Pinpoint the cell where the given text exists, returning its (x, y) midpoint coordinate. 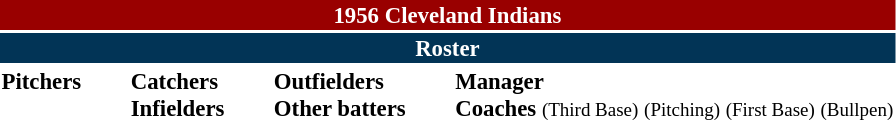
1956 Cleveland Indians (448, 15)
Roster (448, 48)
